Determine the (X, Y) coordinate at the center of the cell enclosing the given text.  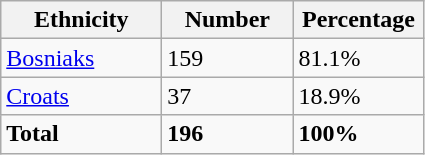
Ethnicity (82, 20)
Croats (82, 96)
Bosniaks (82, 58)
Number (228, 20)
37 (228, 96)
196 (228, 134)
Total (82, 134)
100% (358, 134)
18.9% (358, 96)
159 (228, 58)
Percentage (358, 20)
81.1% (358, 58)
